Pinpoint the cell where the given text exists, returning its (X, Y) midpoint coordinate. 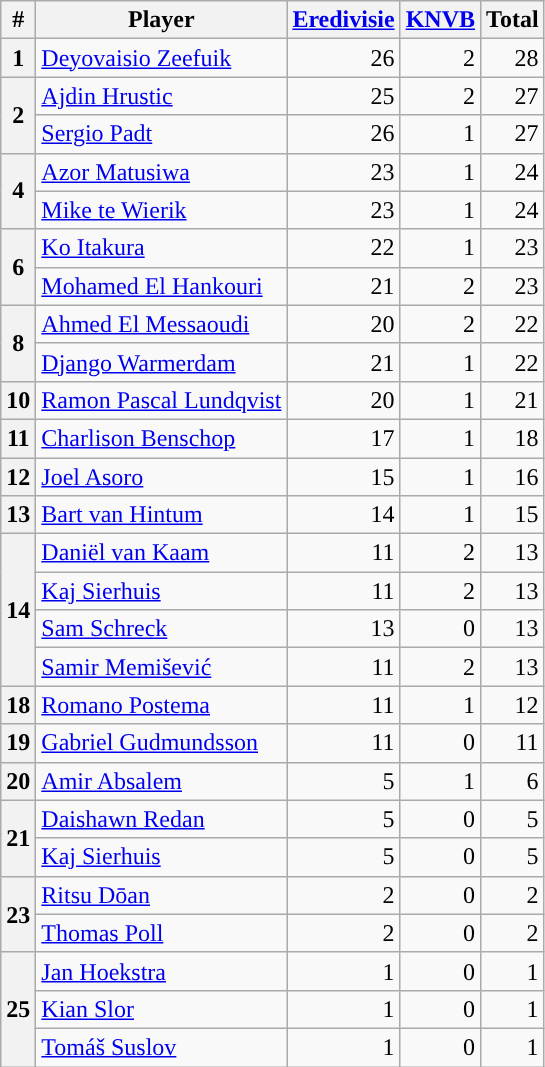
Django Warmerdam (162, 362)
Player (162, 20)
28 (513, 58)
Ramon Pascal Lundqvist (162, 400)
19 (18, 743)
Daishawn Redan (162, 819)
Ahmed El Messaoudi (162, 324)
Joel Asoro (162, 477)
Thomas Poll (162, 933)
Sam Schreck (162, 629)
Samir Memišević (162, 667)
4 (18, 191)
Romano Postema (162, 705)
Ritsu Dōan (162, 895)
# (18, 20)
Tomáš Suslov (162, 1047)
Kian Slor (162, 1009)
Ko Itakura (162, 248)
KNVB (440, 20)
Amir Absalem (162, 781)
Charlison Benschop (162, 438)
Total (513, 20)
Bart van Hintum (162, 515)
Sergio Padt (162, 134)
8 (18, 343)
Ajdin Hrustic (162, 96)
Gabriel Gudmundsson (162, 743)
Azor Matusiwa (162, 172)
10 (18, 400)
Jan Hoekstra (162, 971)
Mike te Wierik (162, 210)
Eredivisie (344, 20)
17 (344, 438)
Deyovaisio Zeefuik (162, 58)
16 (513, 477)
Mohamed El Hankouri (162, 286)
Daniël van Kaam (162, 553)
